Detect which cell encompasses the target text, then output its [x, y] center coordinate. 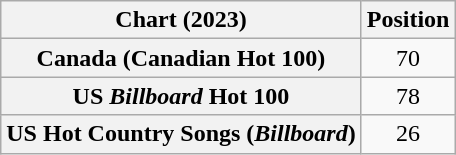
Chart (2023) [181, 20]
US Billboard Hot 100 [181, 96]
US Hot Country Songs (Billboard) [181, 134]
70 [408, 58]
26 [408, 134]
78 [408, 96]
Canada (Canadian Hot 100) [181, 58]
Position [408, 20]
